Pinpoint the cell where the given text exists, returning its (X, Y) midpoint coordinate. 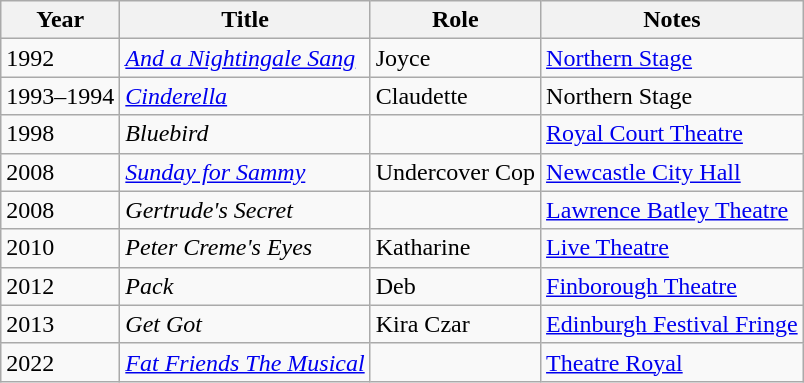
2022 (60, 362)
Kira Czar (455, 324)
Year (60, 20)
Get Got (245, 324)
Notes (672, 20)
Lawrence Batley Theatre (672, 210)
Newcastle City Hall (672, 172)
Bluebird (245, 134)
Fat Friends The Musical (245, 362)
2012 (60, 286)
Finborough Theatre (672, 286)
Royal Court Theatre (672, 134)
Katharine (455, 248)
Peter Creme's Eyes (245, 248)
2010 (60, 248)
Theatre Royal (672, 362)
Claudette (455, 96)
Live Theatre (672, 248)
Sunday for Sammy (245, 172)
Pack (245, 286)
Undercover Cop (455, 172)
1992 (60, 58)
1993–1994 (60, 96)
Role (455, 20)
Cinderella (245, 96)
Deb (455, 286)
Gertrude's Secret (245, 210)
Joyce (455, 58)
1998 (60, 134)
And a Nightingale Sang (245, 58)
Edinburgh Festival Fringe (672, 324)
2013 (60, 324)
Title (245, 20)
